Locate the cell with the specified text and output its [X, Y] center coordinate. 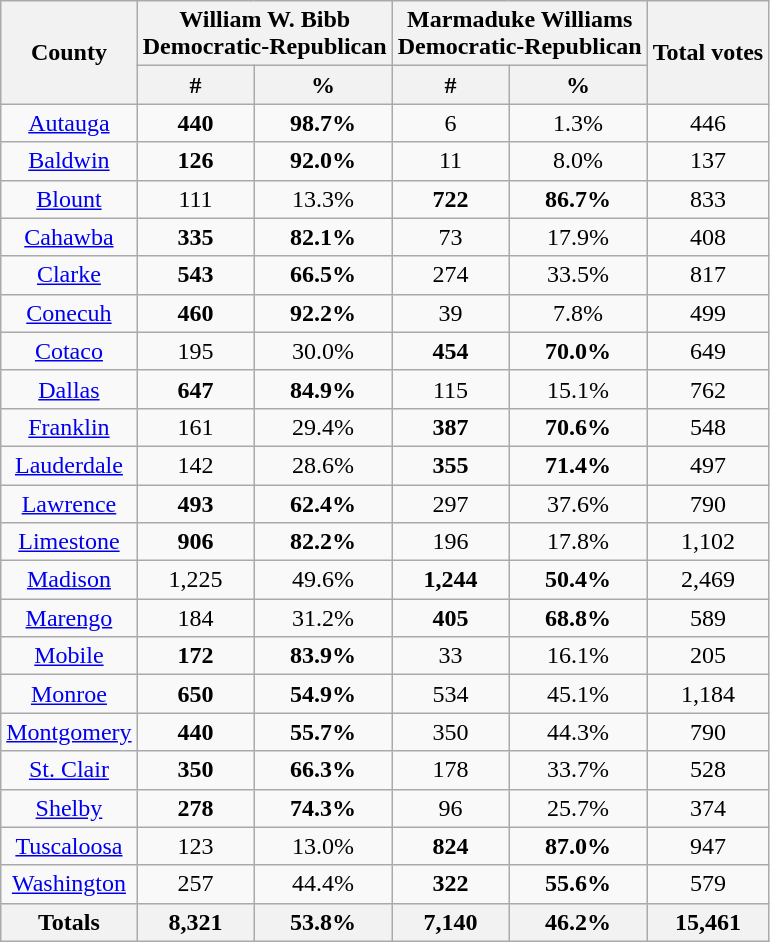
37.6% [578, 503]
7.8% [578, 313]
73 [450, 237]
1,225 [196, 580]
6 [450, 123]
8,321 [196, 922]
1,184 [708, 694]
405 [450, 618]
15.1% [578, 389]
534 [450, 694]
92.2% [323, 313]
62.4% [323, 503]
722 [450, 199]
Mobile [69, 656]
29.4% [323, 427]
374 [708, 808]
335 [196, 237]
387 [450, 427]
Madison [69, 580]
66.3% [323, 770]
50.4% [578, 580]
28.6% [323, 465]
Baldwin [69, 161]
82.1% [323, 237]
161 [196, 427]
30.0% [323, 351]
762 [708, 389]
8.0% [578, 161]
49.6% [323, 580]
184 [196, 618]
906 [196, 542]
650 [196, 694]
70.0% [578, 351]
205 [708, 656]
39 [450, 313]
55.7% [323, 732]
54.9% [323, 694]
Washington [69, 884]
Lauderdale [69, 465]
543 [196, 275]
817 [708, 275]
15,461 [708, 922]
33 [450, 656]
William W. BibbDemocratic-Republican [264, 34]
13.3% [323, 199]
Clarke [69, 275]
Blount [69, 199]
St. Clair [69, 770]
71.4% [578, 465]
82.2% [323, 542]
115 [450, 389]
44.3% [578, 732]
17.9% [578, 237]
96 [450, 808]
84.9% [323, 389]
Cotaco [69, 351]
Total votes [708, 52]
Limestone [69, 542]
16.1% [578, 656]
195 [196, 351]
Franklin [69, 427]
Totals [69, 922]
86.7% [578, 199]
178 [450, 770]
44.4% [323, 884]
111 [196, 199]
33.5% [578, 275]
13.0% [323, 846]
278 [196, 808]
31.2% [323, 618]
Dallas [69, 389]
123 [196, 846]
297 [450, 503]
55.6% [578, 884]
355 [450, 465]
548 [708, 427]
589 [708, 618]
Shelby [69, 808]
Marengo [69, 618]
408 [708, 237]
45.1% [578, 694]
46.2% [578, 922]
Montgomery [69, 732]
Lawrence [69, 503]
196 [450, 542]
11 [450, 161]
87.0% [578, 846]
257 [196, 884]
454 [450, 351]
25.7% [578, 808]
33.7% [578, 770]
126 [196, 161]
833 [708, 199]
74.3% [323, 808]
172 [196, 656]
Autauga [69, 123]
98.7% [323, 123]
497 [708, 465]
17.8% [578, 542]
Marmaduke WilliamsDemocratic-Republican [520, 34]
142 [196, 465]
322 [450, 884]
92.0% [323, 161]
647 [196, 389]
68.8% [578, 618]
83.9% [323, 656]
Monroe [69, 694]
528 [708, 770]
649 [708, 351]
Conecuh [69, 313]
274 [450, 275]
446 [708, 123]
947 [708, 846]
66.5% [323, 275]
7,140 [450, 922]
1,244 [450, 580]
1,102 [708, 542]
County [69, 52]
824 [450, 846]
137 [708, 161]
70.6% [578, 427]
1.3% [578, 123]
2,469 [708, 580]
460 [196, 313]
579 [708, 884]
53.8% [323, 922]
499 [708, 313]
Cahawba [69, 237]
Tuscaloosa [69, 846]
493 [196, 503]
